Search for the cell housing the specified text and yield its (x, y) center coordinate. 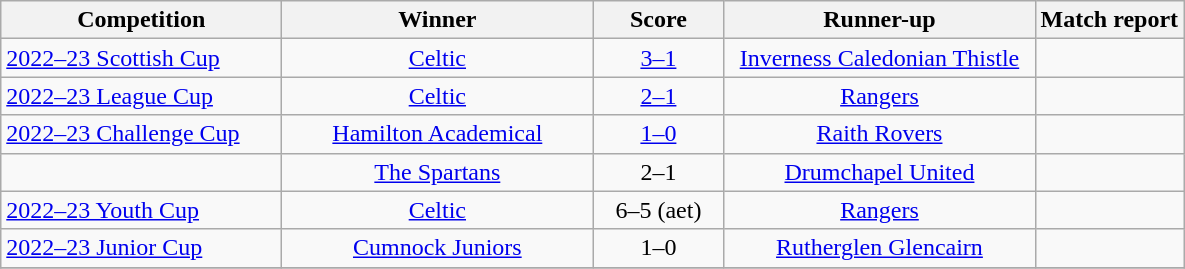
The Spartans (438, 172)
2022–23 Youth Cup (142, 210)
2022–23 Scottish Cup (142, 58)
Inverness Caledonian Thistle (880, 58)
Hamilton Academical (438, 134)
2022–23 League Cup (142, 96)
Drumchapel United (880, 172)
6–5 (aet) (658, 210)
Runner-up (880, 20)
Winner (438, 20)
2022–23 Challenge Cup (142, 134)
3–1 (658, 58)
Raith Rovers (880, 134)
2022–23 Junior Cup (142, 248)
Rutherglen Glencairn (880, 248)
Score (658, 20)
Cumnock Juniors (438, 248)
Match report (1110, 20)
Competition (142, 20)
